For the text-containing cell, return its midpoint in (x, y) coordinate format. 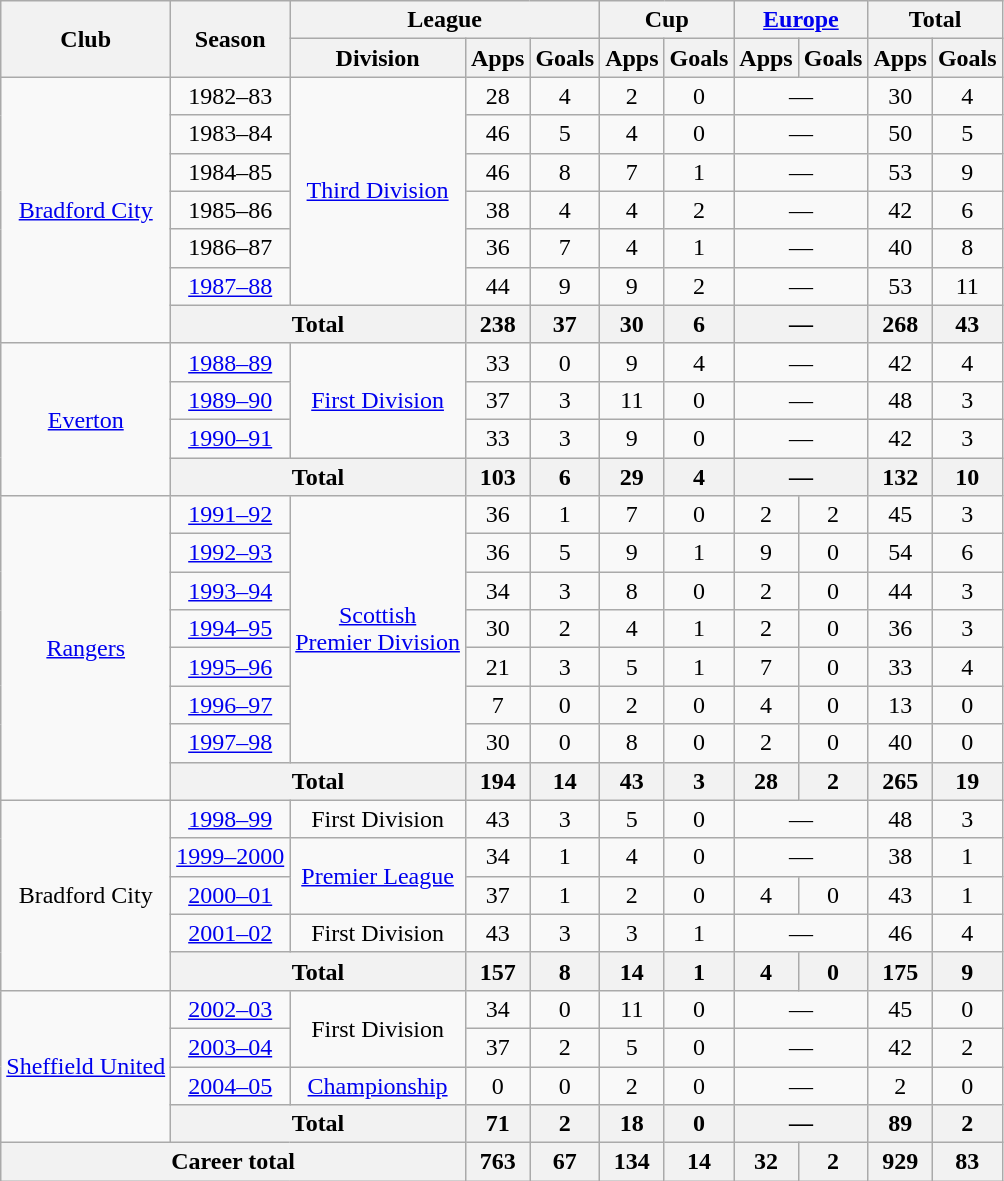
1982–83 (230, 96)
265 (900, 781)
175 (900, 971)
1991–92 (230, 515)
League (445, 20)
1997–98 (230, 743)
1998–99 (230, 819)
2000–01 (230, 895)
19 (967, 781)
67 (565, 1162)
1999–2000 (230, 857)
Career total (234, 1162)
Division (378, 58)
2003–04 (230, 1047)
Rangers (86, 648)
2002–03 (230, 1009)
929 (900, 1162)
763 (497, 1162)
Premier League (378, 876)
1989–90 (230, 400)
Championship (378, 1085)
Sheffield United (86, 1066)
ScottishPremier Division (378, 629)
89 (900, 1124)
2004–05 (230, 1085)
2001–02 (230, 933)
Season (230, 39)
Cup (667, 20)
134 (632, 1162)
18 (632, 1124)
71 (497, 1124)
268 (900, 324)
32 (766, 1162)
157 (497, 971)
10 (967, 477)
Third Division (378, 191)
1996–97 (230, 705)
1988–89 (230, 362)
Everton (86, 419)
1986–87 (230, 248)
1993–94 (230, 591)
238 (497, 324)
54 (900, 553)
103 (497, 477)
Europe (801, 20)
132 (900, 477)
1985–86 (230, 210)
1994–95 (230, 629)
1983–84 (230, 134)
13 (900, 705)
50 (900, 134)
1995–96 (230, 667)
83 (967, 1162)
21 (497, 667)
1992–93 (230, 553)
1987–88 (230, 286)
1984–85 (230, 172)
1990–91 (230, 438)
Club (86, 39)
194 (497, 781)
29 (632, 477)
